Provide the (x, y) coordinate of the cell's center where the given text is located.  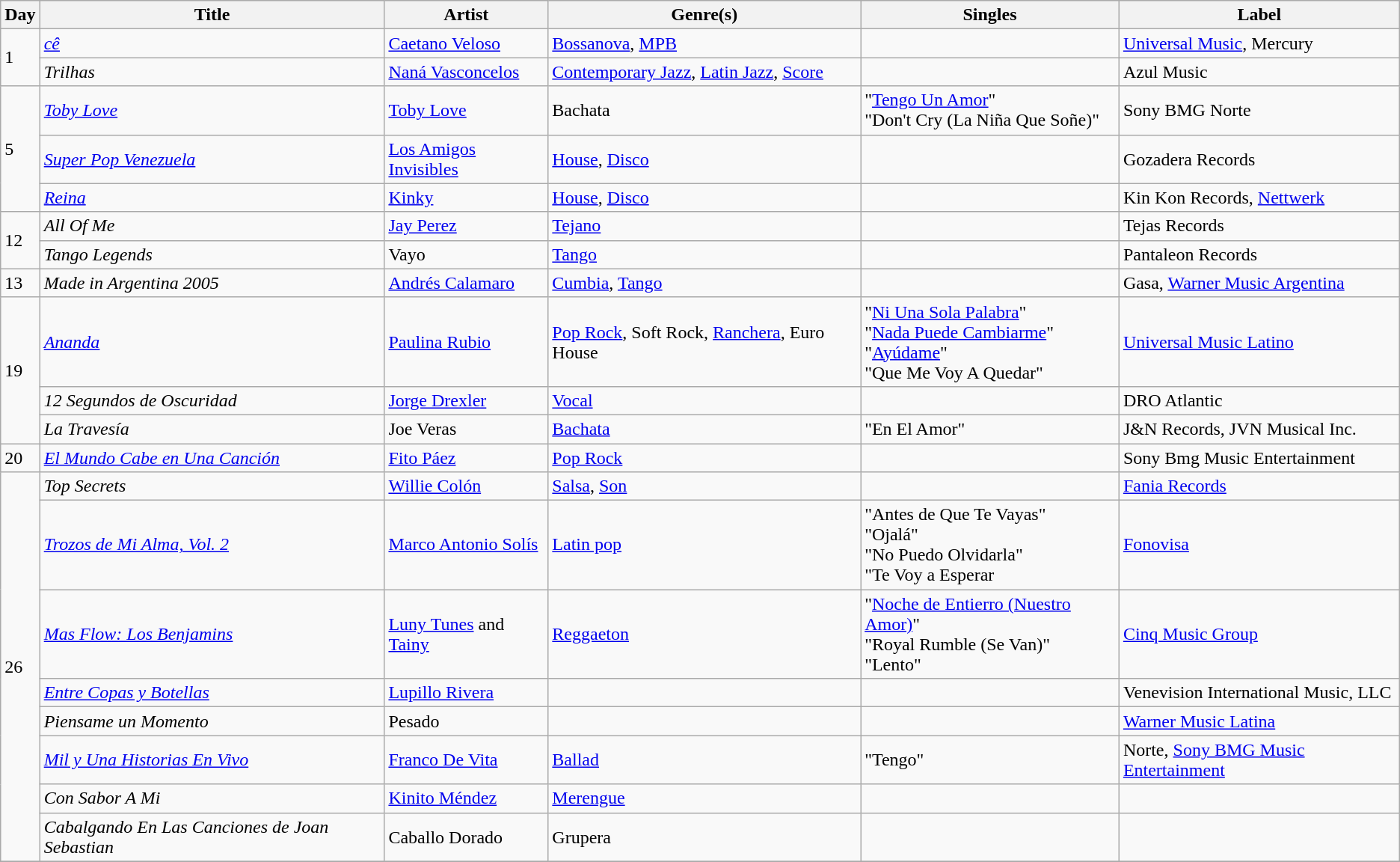
Andrés Calamaro (467, 283)
Latin pop (704, 545)
26 (20, 667)
12 (20, 240)
Top Secrets (212, 486)
1 (20, 58)
Cabalgando En Las Canciones de Joan Sebastian (212, 837)
Reina (212, 198)
Naná Vasconcelos (467, 72)
Trilhas (212, 72)
Salsa, Son (704, 486)
Contemporary Jazz, Latin Jazz, Score (704, 72)
Super Pop Venezuela (212, 159)
Kinito Méndez (467, 798)
Pesado (467, 721)
Piensame un Momento (212, 721)
Grupera (704, 837)
Gozadera Records (1259, 159)
Cinq Music Group (1259, 635)
Entre Copas y Botellas (212, 693)
Willie Colón (467, 486)
Fania Records (1259, 486)
Gasa, Warner Music Argentina (1259, 283)
Kinky (467, 198)
Luny Tunes and Tainy (467, 635)
Kin Kon Records, Nettwerk (1259, 198)
Caballo Dorado (467, 837)
Norte, Sony BMG Music Entertainment (1259, 760)
Universal Music Latino (1259, 341)
DRO Atlantic (1259, 400)
Franco De Vita (467, 760)
All Of Me (212, 226)
Trozos de Mi Alma, Vol. 2 (212, 545)
20 (20, 457)
Fonovisa (1259, 545)
Singles (990, 15)
Merengue (704, 798)
Jorge Drexler (467, 400)
Label (1259, 15)
"Ni Una Sola Palabra""Nada Puede Cambiarme""Ayúdame""Que Me Voy A Quedar" (990, 341)
19 (20, 370)
Universal Music, Mercury (1259, 43)
"Tengo Un Amor""Don't Cry (La Niña Que Soñe)" (990, 111)
Sony Bmg Music Entertainment (1259, 457)
Cumbia, Tango (704, 283)
J&N Records, JVN Musical Inc. (1259, 429)
Title (212, 15)
Marco Antonio Solís (467, 545)
Made in Argentina 2005 (212, 283)
Caetano Veloso (467, 43)
Venevision International Music, LLC (1259, 693)
Vayo (467, 254)
Lupillo Rivera (467, 693)
Day (20, 15)
Reggaeton (704, 635)
Bossanova, MPB (704, 43)
Pantaleon Records (1259, 254)
cê (212, 43)
"Tengo" (990, 760)
Mas Flow: Los Benjamins (212, 635)
Paulina Rubio (467, 341)
"Noche de Entierro (Nuestro Amor)""Royal Rumble (Se Van)""Lento" (990, 635)
Los Amigos Invisibles (467, 159)
Pop Rock (704, 457)
13 (20, 283)
Pop Rock, Soft Rock, Ranchera, Euro House (704, 341)
Con Sabor A Mi (212, 798)
Artist (467, 15)
Genre(s) (704, 15)
Vocal (704, 400)
Tango Legends (212, 254)
Sony BMG Norte (1259, 111)
12 Segundos de Oscuridad (212, 400)
El Mundo Cabe en Una Canción (212, 457)
Ananda (212, 341)
Warner Music Latina (1259, 721)
Fito Páez (467, 457)
Joe Veras (467, 429)
Jay Perez (467, 226)
Tejano (704, 226)
"Antes de Que Te Vayas""Ojalá""No Puedo Olvidarla""Te Voy a Esperar (990, 545)
Ballad (704, 760)
Mil y Una Historias En Vivo (212, 760)
Tango (704, 254)
La Travesía (212, 429)
"En El Amor" (990, 429)
5 (20, 149)
Tejas Records (1259, 226)
Azul Music (1259, 72)
